Detect which cell encompasses the target text, then output its (x, y) center coordinate. 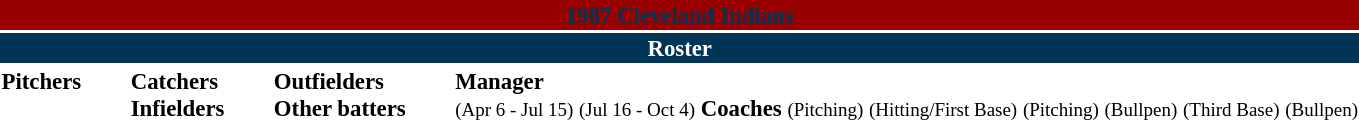
Roster (680, 48)
1987 Cleveland Indians (680, 15)
